Return the [X, Y] coordinate for the center point of the cell that contains the specified text.  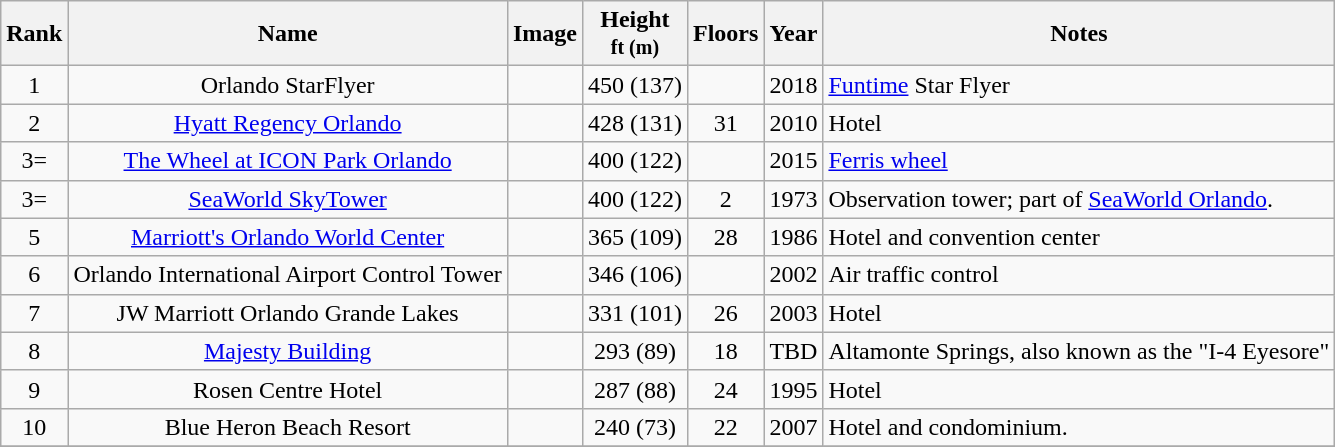
331 (101) [634, 313]
2010 [794, 123]
9 [34, 389]
450 (137) [634, 85]
The Wheel at ICON Park Orlando [288, 161]
6 [34, 275]
2003 [794, 313]
Marriott's Orlando World Center [288, 237]
Year [794, 34]
Rank [34, 34]
7 [34, 313]
5 [34, 237]
Image [544, 34]
1973 [794, 199]
2015 [794, 161]
22 [725, 427]
24 [725, 389]
Rosen Centre Hotel [288, 389]
365 (109) [634, 237]
SeaWorld SkyTower [288, 199]
1 [34, 85]
Orlando International Airport Control Tower [288, 275]
Notes [1079, 34]
428 (131) [634, 123]
1986 [794, 237]
Floors [725, 34]
Hotel and convention center [1079, 237]
2018 [794, 85]
Ferris wheel [1079, 161]
346 (106) [634, 275]
Observation tower; part of SeaWorld Orlando. [1079, 199]
10 [34, 427]
8 [34, 351]
1995 [794, 389]
Altamonte Springs, also known as the "I-4 Eyesore" [1079, 351]
Heightft (m) [634, 34]
JW Marriott Orlando Grande Lakes [288, 313]
2007 [794, 427]
Orlando StarFlyer [288, 85]
18 [725, 351]
26 [725, 313]
Funtime Star Flyer [1079, 85]
2002 [794, 275]
Blue Heron Beach Resort [288, 427]
28 [725, 237]
287 (88) [634, 389]
Name [288, 34]
Air traffic control [1079, 275]
240 (73) [634, 427]
293 (89) [634, 351]
Majesty Building [288, 351]
Hyatt Regency Orlando [288, 123]
Hotel and condominium. [1079, 427]
TBD [794, 351]
31 [725, 123]
